Search for the cell housing the specified text and yield its (X, Y) center coordinate. 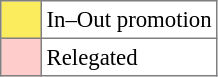
In–Out promotion (129, 20)
Relegated (129, 57)
